For the text-containing cell, return its midpoint in (X, Y) coordinate format. 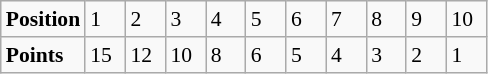
9 (426, 19)
Position (43, 19)
12 (145, 55)
Points (43, 55)
15 (105, 55)
7 (346, 19)
